Return (x, y) of the center of cell containing provided text 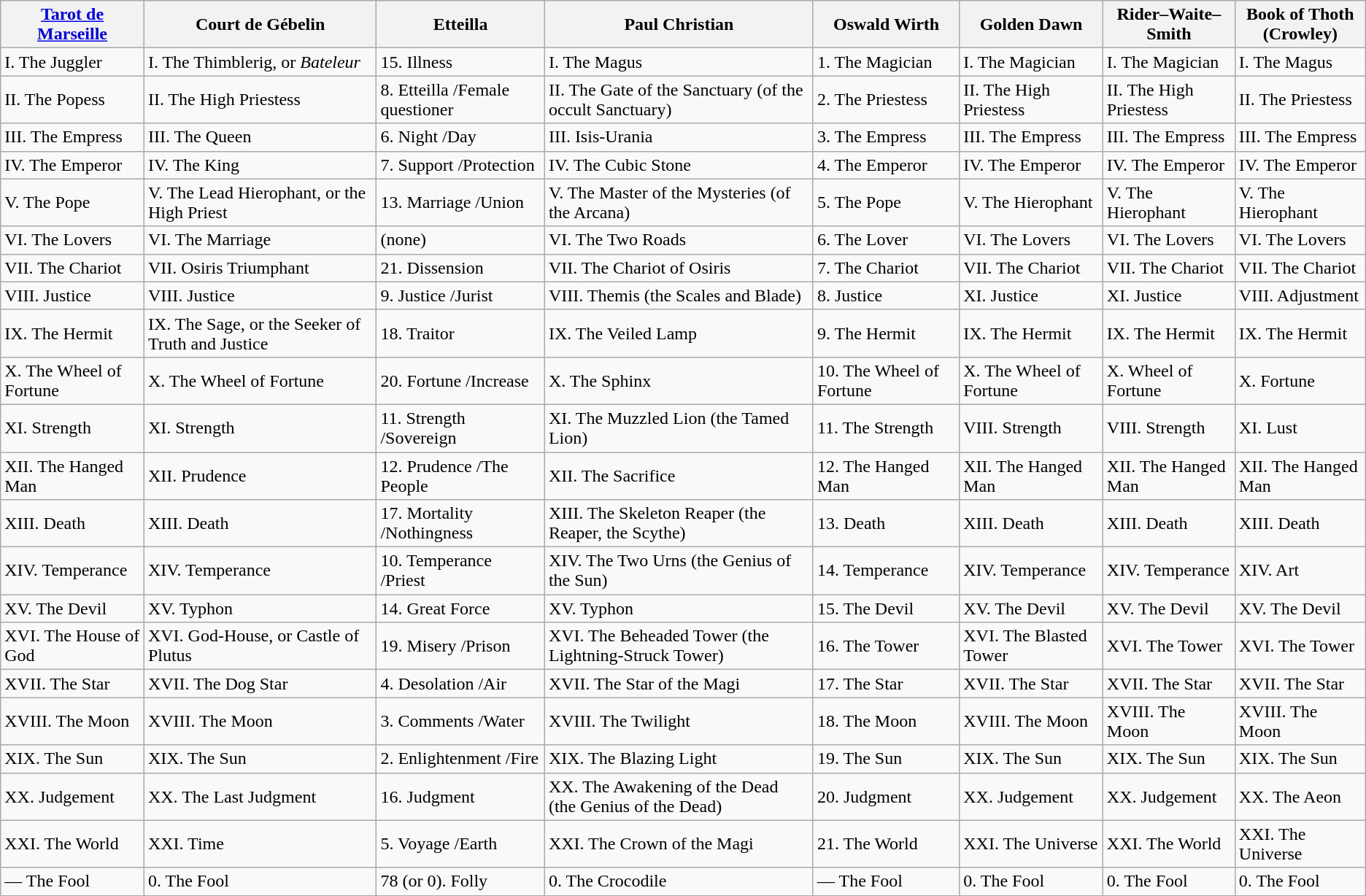
VII. Osiris Triumphant (260, 268)
VI. The Two Roads (679, 240)
20. Judgment (886, 797)
XX. The Awakening of the Dead (the Genius of the Dead) (679, 797)
VI. The Marriage (260, 240)
XVI. The House of God (73, 646)
10. The Wheel of Fortune (886, 381)
17. The Star (886, 684)
14. Great Force (460, 609)
5. Voyage /Earth (460, 843)
II. The Gate of the Sanctuary (of the occult Sanctuary) (679, 99)
I. The Juggler (73, 62)
XVII. The Star of the Magi (679, 684)
3. Comments /Water (460, 721)
XVI. The Blasted Tower (1032, 646)
19. The Sun (886, 759)
4. The Emperor (886, 165)
Paul Christian (679, 25)
VII. The Chariot of Osiris (679, 268)
II. The Popess (73, 99)
19. Misery /Prison (460, 646)
I. The Thimblerig, or Bateleur (260, 62)
XVII. The Dog Star (260, 684)
6. Night /Day (460, 137)
13. Death (886, 524)
XIX. The Blazing Light (679, 759)
11. Strength /Sovereign (460, 428)
Golden Dawn (1032, 25)
XVI. God-House, or Castle of Plutus (260, 646)
21. Dissension (460, 268)
4. Desolation /Air (460, 684)
IX. The Veiled Lamp (679, 333)
10. Temperance /Priest (460, 571)
X. Wheel of Fortune (1169, 381)
Court de Gébelin (260, 25)
20. Fortune /Increase (460, 381)
XXI. Time (260, 843)
9. Justice /Jurist (460, 296)
8. Justice (886, 296)
78 (or 0). Folly (460, 881)
13. Marriage /Union (460, 203)
18. Traitor (460, 333)
III. Isis-Urania (679, 137)
15. The Devil (886, 609)
VIII. Adjustment (1300, 296)
IX. The Sage, or the Seeker of Truth and Justice (260, 333)
1. The Magician (886, 62)
17. Mortality /Nothingness (460, 524)
3. The Empress (886, 137)
12. The Hanged Man (886, 476)
6. The Lover (886, 240)
XII. The Sacrifice (679, 476)
Oswald Wirth (886, 25)
XX. The Last Judgment (260, 797)
15. Illness (460, 62)
V. The Pope (73, 203)
VIII. Themis (the Scales and Blade) (679, 296)
7. Support /Protection (460, 165)
XXI. The Crown of the Magi (679, 843)
12. Prudence /The People (460, 476)
XI. The Muzzled Lion (the Tamed Lion) (679, 428)
11. The Strength (886, 428)
9. The Hermit (886, 333)
XVI. The Beheaded Tower (the Lightning-Struck Tower) (679, 646)
2. Enlightenment /Fire (460, 759)
16. Judgment (460, 797)
XIII. The Skeleton Reaper (the Reaper, the Scythe) (679, 524)
IV. The King (260, 165)
XIV. Art (1300, 571)
21. The World (886, 843)
(none) (460, 240)
XIV. The Two Urns (the Genius of the Sun) (679, 571)
Tarot de Marseille (73, 25)
XII. Prudence (260, 476)
7. The Chariot (886, 268)
X. Fortune (1300, 381)
X. The Sphinx (679, 381)
IV. The Cubic Stone (679, 165)
XVIII. The Twilight (679, 721)
0. The Crocodile (679, 881)
18. The Moon (886, 721)
XX. The Aeon (1300, 797)
14. Temperance (886, 571)
16. The Tower (886, 646)
III. The Queen (260, 137)
II. The Priestess (1300, 99)
Book of Thoth(Crowley) (1300, 25)
V. The Master of the Mysteries (of the Arcana) (679, 203)
2. The Priestess (886, 99)
Etteilla (460, 25)
5. The Pope (886, 203)
V. The Lead Hierophant, or the High Priest (260, 203)
8. Etteilla /Female questioner (460, 99)
Rider–Waite–Smith (1169, 25)
XI. Lust (1300, 428)
